For the text-containing cell, return its midpoint in [x, y] coordinate format. 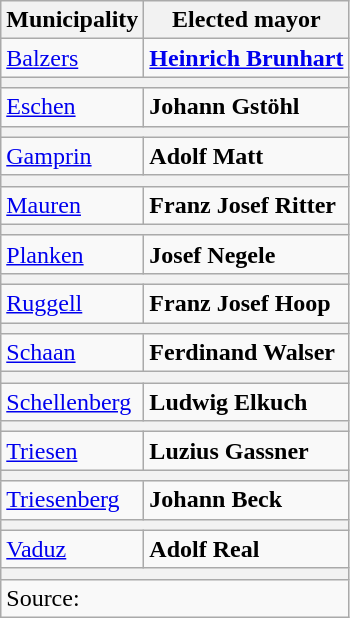
Balzers [72, 58]
Source: [175, 598]
Franz Josef Hoop [246, 303]
Adolf Real [246, 549]
Franz Josef Ritter [246, 205]
Heinrich Brunhart [246, 58]
Gamprin [72, 156]
Vaduz [72, 549]
Josef Negele [246, 254]
Planken [72, 254]
Mauren [72, 205]
Johann Beck [246, 500]
Luzius Gassner [246, 451]
Adolf Matt [246, 156]
Ludwig Elkuch [246, 402]
Schellenberg [72, 402]
Municipality [72, 20]
Johann Gstöhl [246, 107]
Schaan [72, 353]
Ruggell [72, 303]
Eschen [72, 107]
Triesenberg [72, 500]
Elected mayor [246, 20]
Triesen [72, 451]
Ferdinand Walser [246, 353]
